Provide the [X, Y] coordinate of the cell's center where the given text is located.  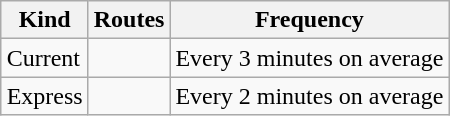
Every 3 minutes on average [310, 58]
Kind [44, 20]
Express [44, 96]
Routes [129, 20]
Current [44, 58]
Frequency [310, 20]
Every 2 minutes on average [310, 96]
